Return (x, y) of the center of cell containing provided text 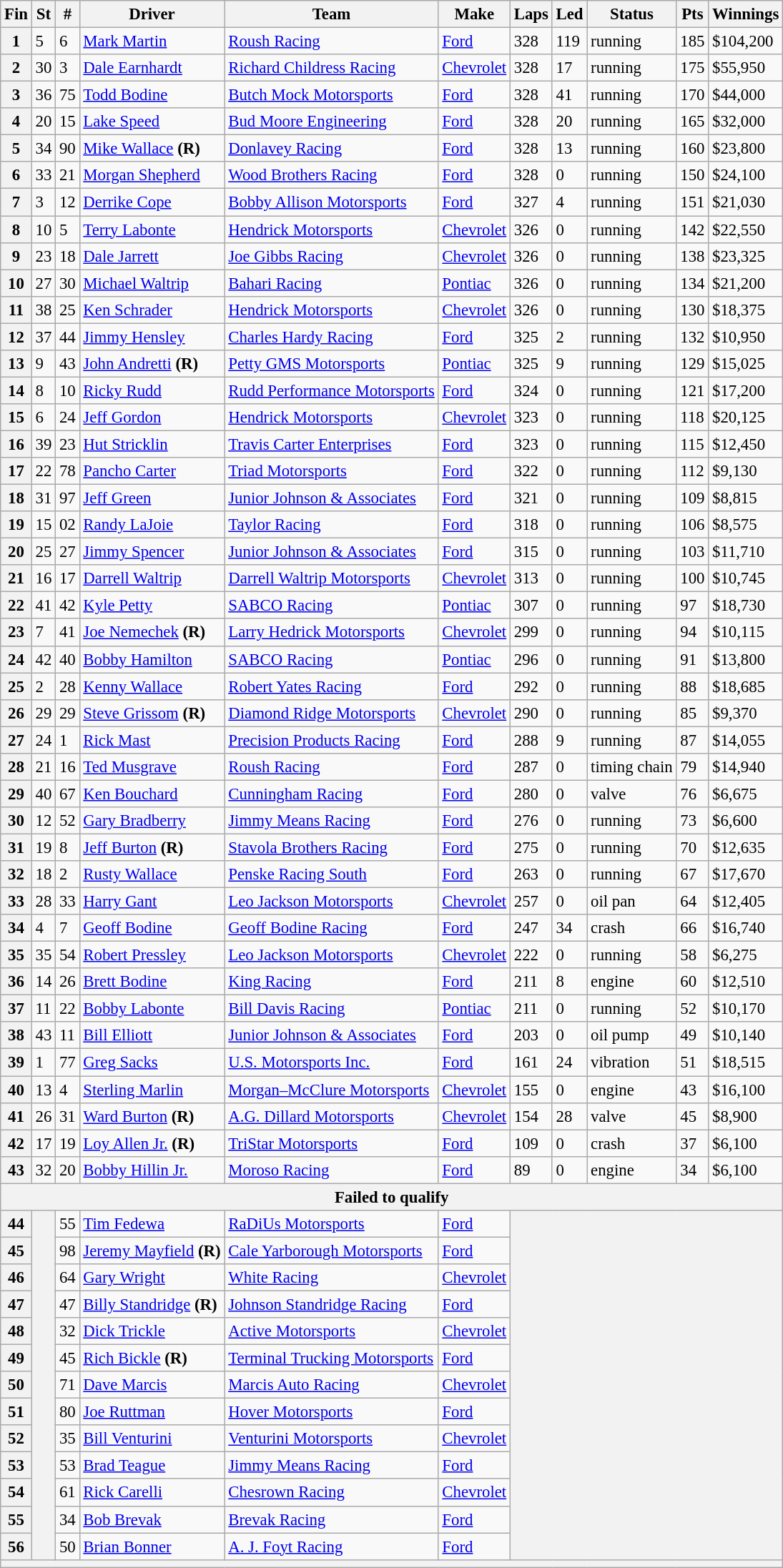
Brevak Racing (332, 1519)
Greg Sacks (152, 1062)
322 (531, 471)
154 (531, 1116)
$9,130 (746, 471)
Hover Motorsports (332, 1412)
$13,800 (746, 659)
Petty GMS Motorsports (332, 364)
$17,670 (746, 874)
$16,100 (746, 1090)
Team (332, 14)
Jeff Green (152, 498)
119 (569, 41)
Bud Moore Engineering (332, 122)
151 (692, 202)
Larry Hedrick Motorsports (332, 633)
Joe Ruttman (152, 1412)
75 (67, 95)
263 (531, 874)
$14,055 (746, 740)
Cunningham Racing (332, 794)
John Andretti (R) (152, 364)
Bill Venturini (152, 1439)
Pancho Carter (152, 471)
Jimmy Hensley (152, 337)
Randy LaJoie (152, 525)
timing chain (632, 767)
U.S. Motorsports Inc. (332, 1062)
$10,170 (746, 1009)
$18,730 (746, 606)
115 (692, 444)
RaDiUs Motorsports (332, 1224)
$8,815 (746, 498)
170 (692, 95)
Brett Bodine (152, 982)
Failed to qualify (392, 1197)
Rich Bickle (R) (152, 1359)
Ward Burton (R) (152, 1116)
315 (531, 552)
76 (692, 794)
60 (692, 982)
296 (531, 659)
Jeff Gordon (152, 418)
Joe Gibbs Racing (332, 256)
Ken Bouchard (152, 794)
Venturini Motorsports (332, 1439)
White Racing (332, 1278)
318 (531, 525)
$24,100 (746, 175)
Gary Bradberry (152, 821)
Rusty Wallace (152, 874)
Mark Martin (152, 41)
280 (531, 794)
Mike Wallace (R) (152, 149)
91 (692, 659)
Harry Gant (152, 902)
Richard Childress Racing (332, 68)
61 (67, 1493)
$10,140 (746, 1036)
Terminal Trucking Motorsports (332, 1359)
$18,685 (746, 686)
Morgan–McClure Motorsports (332, 1090)
$8,900 (746, 1116)
130 (692, 310)
327 (531, 202)
Winnings (746, 14)
247 (531, 928)
Status (632, 14)
Johnson Standridge Racing (332, 1304)
Dave Marcis (152, 1385)
Sterling Marlin (152, 1090)
155 (531, 1090)
Marcis Auto Racing (332, 1385)
Morgan Shepherd (152, 175)
King Racing (332, 982)
$16,740 (746, 928)
oil pan (632, 902)
$104,200 (746, 41)
Pts (692, 14)
Bill Davis Racing (332, 1009)
56 (16, 1547)
150 (692, 175)
$21,030 (746, 202)
106 (692, 525)
Wood Brothers Racing (332, 175)
Michael Waltrip (152, 283)
Moroso Racing (332, 1170)
Charles Hardy Racing (332, 337)
80 (67, 1412)
129 (692, 364)
85 (692, 713)
$20,125 (746, 418)
Cale Yarborough Motorsports (332, 1251)
Billy Standridge (R) (152, 1304)
70 (692, 847)
161 (531, 1062)
$22,550 (746, 230)
$15,025 (746, 364)
175 (692, 68)
Joe Nemechek (R) (152, 633)
324 (531, 390)
Steve Grissom (R) (152, 713)
$10,745 (746, 578)
Derrike Cope (152, 202)
vibration (632, 1062)
$23,800 (746, 149)
185 (692, 41)
288 (531, 740)
$21,200 (746, 283)
Hut Stricklin (152, 444)
Terry Labonte (152, 230)
66 (692, 928)
Jimmy Spencer (152, 552)
90 (67, 149)
313 (531, 578)
$17,200 (746, 390)
Bobby Hillin Jr. (152, 1170)
A.G. Dillard Motorsports (332, 1116)
Make (474, 14)
77 (67, 1062)
Dale Jarrett (152, 256)
$14,940 (746, 767)
$23,325 (746, 256)
Gary Wright (152, 1278)
Geoff Bodine Racing (332, 928)
287 (531, 767)
A. J. Foyt Racing (332, 1547)
oil pump (632, 1036)
203 (531, 1036)
73 (692, 821)
$6,275 (746, 955)
321 (531, 498)
142 (692, 230)
Brad Teague (152, 1466)
Taylor Racing (332, 525)
118 (692, 418)
02 (67, 525)
Ted Musgrave (152, 767)
Rick Mast (152, 740)
132 (692, 337)
$12,510 (746, 982)
134 (692, 283)
Travis Carter Enterprises (332, 444)
Robert Pressley (152, 955)
Bahari Racing (332, 283)
Dale Earnhardt (152, 68)
$6,675 (746, 794)
Ken Schrader (152, 310)
Chesrown Racing (332, 1493)
292 (531, 686)
Rick Carelli (152, 1493)
Penske Racing South (332, 874)
$44,000 (746, 95)
Precision Products Racing (332, 740)
Jeff Burton (R) (152, 847)
103 (692, 552)
$9,370 (746, 713)
165 (692, 122)
Driver (152, 14)
Tim Fedewa (152, 1224)
48 (16, 1331)
Donlavey Racing (332, 149)
Led (569, 14)
257 (531, 902)
160 (692, 149)
Brian Bonner (152, 1547)
222 (531, 955)
Stavola Brothers Racing (332, 847)
Jeremy Mayfield (R) (152, 1251)
$12,405 (746, 902)
88 (692, 686)
Bobby Hamilton (152, 659)
# (67, 14)
Butch Mock Motorsports (332, 95)
Bobby Labonte (152, 1009)
98 (67, 1251)
Triad Motorsports (332, 471)
58 (692, 955)
Bobby Allison Motorsports (332, 202)
$11,710 (746, 552)
Lake Speed (152, 122)
94 (692, 633)
TriStar Motorsports (332, 1143)
$8,575 (746, 525)
Geoff Bodine (152, 928)
$10,115 (746, 633)
Bill Elliott (152, 1036)
Dick Trickle (152, 1331)
$12,635 (746, 847)
299 (531, 633)
112 (692, 471)
$18,515 (746, 1062)
$6,600 (746, 821)
307 (531, 606)
$55,950 (746, 68)
Rudd Performance Motorsports (332, 390)
290 (531, 713)
Ricky Rudd (152, 390)
Loy Allen Jr. (R) (152, 1143)
St (43, 14)
$32,000 (746, 122)
276 (531, 821)
Active Motorsports (332, 1331)
Darrell Waltrip Motorsports (332, 578)
Darrell Waltrip (152, 578)
46 (16, 1278)
71 (67, 1385)
Diamond Ridge Motorsports (332, 713)
Bob Brevak (152, 1519)
$12,450 (746, 444)
138 (692, 256)
89 (531, 1170)
275 (531, 847)
Robert Yates Racing (332, 686)
121 (692, 390)
$18,375 (746, 310)
Todd Bodine (152, 95)
Kyle Petty (152, 606)
$10,950 (746, 337)
87 (692, 740)
Kenny Wallace (152, 686)
78 (67, 471)
100 (692, 578)
Laps (531, 14)
79 (692, 767)
Fin (16, 14)
